Detect which cell encompasses the target text, then output its [X, Y] center coordinate. 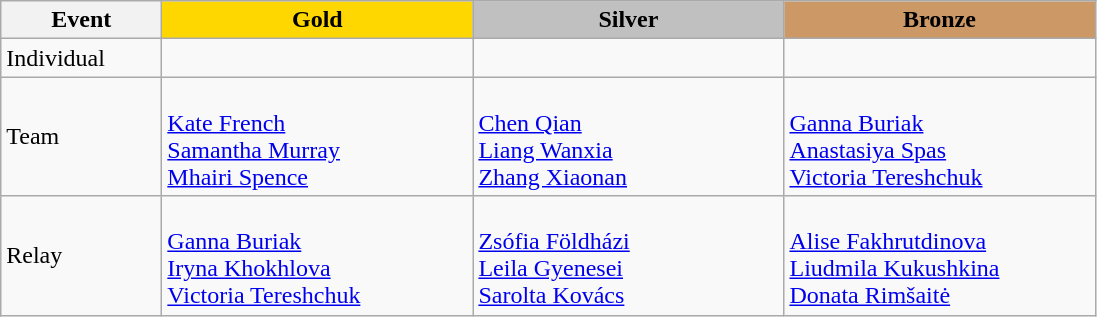
Team [82, 136]
Chen QianLiang WanxiaZhang Xiaonan [628, 136]
Ganna BuriakAnastasiya SpasVictoria Tereshchuk [940, 136]
Alise FakhrutdinovaLiudmila KukushkinaDonata Rimšaitė [940, 256]
Ganna BuriakIryna KhokhlovaVictoria Tereshchuk [318, 256]
Silver [628, 20]
Gold [318, 20]
Event [82, 20]
Individual [82, 58]
Relay [82, 256]
Zsófia FöldháziLeila GyeneseiSarolta Kovács [628, 256]
Kate FrenchSamantha MurrayMhairi Spence [318, 136]
Bronze [940, 20]
